From the cell containing the given text, extract its center point as (x, y) coordinate. 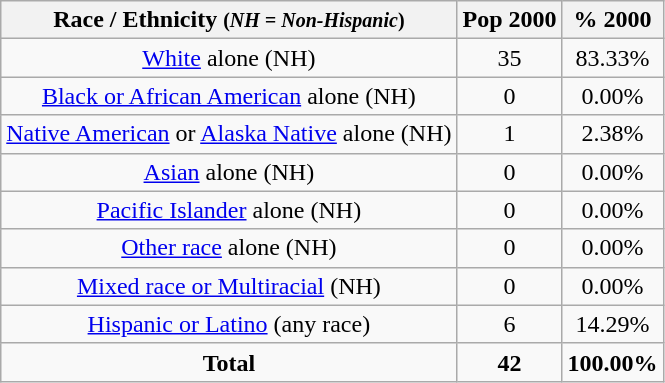
Total (229, 362)
Pacific Islander alone (NH) (229, 210)
Race / Ethnicity (NH = Non-Hispanic) (229, 20)
Mixed race or Multiracial (NH) (229, 286)
1 (510, 134)
White alone (NH) (229, 58)
% 2000 (612, 20)
Black or African American alone (NH) (229, 96)
42 (510, 362)
14.29% (612, 324)
Asian alone (NH) (229, 172)
100.00% (612, 362)
6 (510, 324)
2.38% (612, 134)
Hispanic or Latino (any race) (229, 324)
Pop 2000 (510, 20)
Other race alone (NH) (229, 248)
Native American or Alaska Native alone (NH) (229, 134)
35 (510, 58)
83.33% (612, 58)
